Return (X, Y) of the center of cell containing provided text 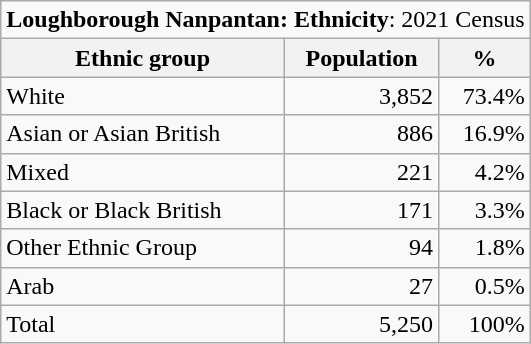
171 (361, 210)
0.5% (485, 286)
Arab (143, 286)
73.4% (485, 96)
1.8% (485, 248)
Black or Black British (143, 210)
27 (361, 286)
94 (361, 248)
Total (143, 324)
Other Ethnic Group (143, 248)
Mixed (143, 172)
White (143, 96)
5,250 (361, 324)
100% (485, 324)
3.3% (485, 210)
% (485, 58)
16.9% (485, 134)
Population (361, 58)
3,852 (361, 96)
221 (361, 172)
4.2% (485, 172)
Ethnic group (143, 58)
Loughborough Nanpantan: Ethnicity: 2021 Census (266, 20)
Asian or Asian British (143, 134)
886 (361, 134)
